Scan for the cell matching the given text and deliver its [X, Y] coordinate at center. 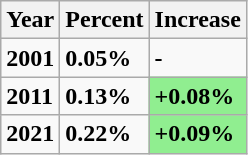
2001 [30, 58]
0.22% [104, 134]
0.05% [104, 58]
+0.08% [198, 96]
2011 [30, 96]
Percent [104, 20]
Year [30, 20]
0.13% [104, 96]
2021 [30, 134]
+0.09% [198, 134]
- [198, 58]
Increase [198, 20]
